Return the [X, Y] coordinate for the center point of the cell that contains the specified text.  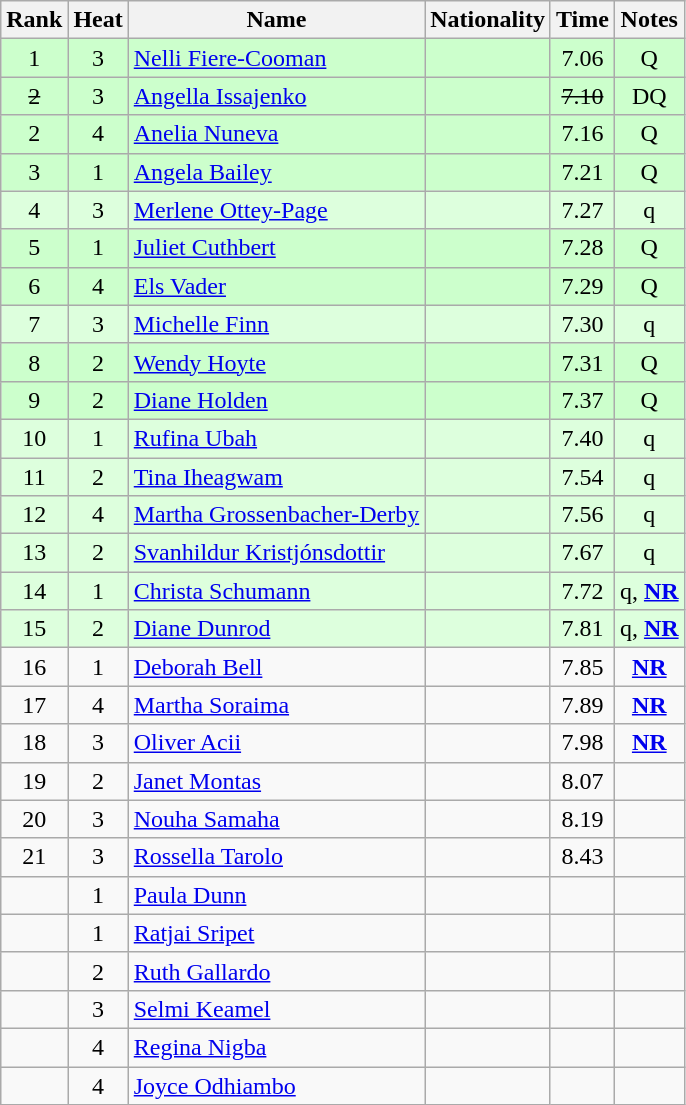
DQ [649, 96]
7 [34, 324]
Tina Iheagwam [276, 477]
14 [34, 591]
7.06 [582, 58]
5 [34, 248]
Angella Issajenko [276, 96]
8.07 [582, 781]
Christa Schumann [276, 591]
Rufina Ubah [276, 438]
11 [34, 477]
Angela Bailey [276, 172]
Michelle Finn [276, 324]
Heat [98, 20]
Ratjai Sripet [276, 933]
21 [34, 857]
Rank [34, 20]
Anelia Nuneva [276, 134]
Svanhildur Kristjónsdottir [276, 553]
Martha Grossenbacher-Derby [276, 515]
Joyce Odhiambo [276, 1085]
9 [34, 400]
Els Vader [276, 286]
13 [34, 553]
Name [276, 20]
7.40 [582, 438]
19 [34, 781]
8.19 [582, 819]
8.43 [582, 857]
7.56 [582, 515]
Merlene Ottey-Page [276, 210]
Nationality [488, 20]
Nouha Samaha [276, 819]
7.29 [582, 286]
7.89 [582, 705]
6 [34, 286]
7.30 [582, 324]
20 [34, 819]
Nelli Fiere-Cooman [276, 58]
7.54 [582, 477]
Notes [649, 20]
Rossella Tarolo [276, 857]
7.31 [582, 362]
7.37 [582, 400]
12 [34, 515]
7.72 [582, 591]
Time [582, 20]
Diane Holden [276, 400]
Oliver Acii [276, 743]
18 [34, 743]
Juliet Cuthbert [276, 248]
Diane Dunrod [276, 629]
Paula Dunn [276, 895]
7.10 [582, 96]
15 [34, 629]
10 [34, 438]
Ruth Gallardo [276, 971]
7.21 [582, 172]
Regina Nigba [276, 1047]
Wendy Hoyte [276, 362]
7.98 [582, 743]
7.85 [582, 667]
8 [34, 362]
16 [34, 667]
Janet Montas [276, 781]
Martha Soraima [276, 705]
7.67 [582, 553]
7.81 [582, 629]
Selmi Keamel [276, 1009]
Deborah Bell [276, 667]
7.27 [582, 210]
7.28 [582, 248]
7.16 [582, 134]
17 [34, 705]
